Find where the given text appears and provide that cell's center as [x, y] coordinate. 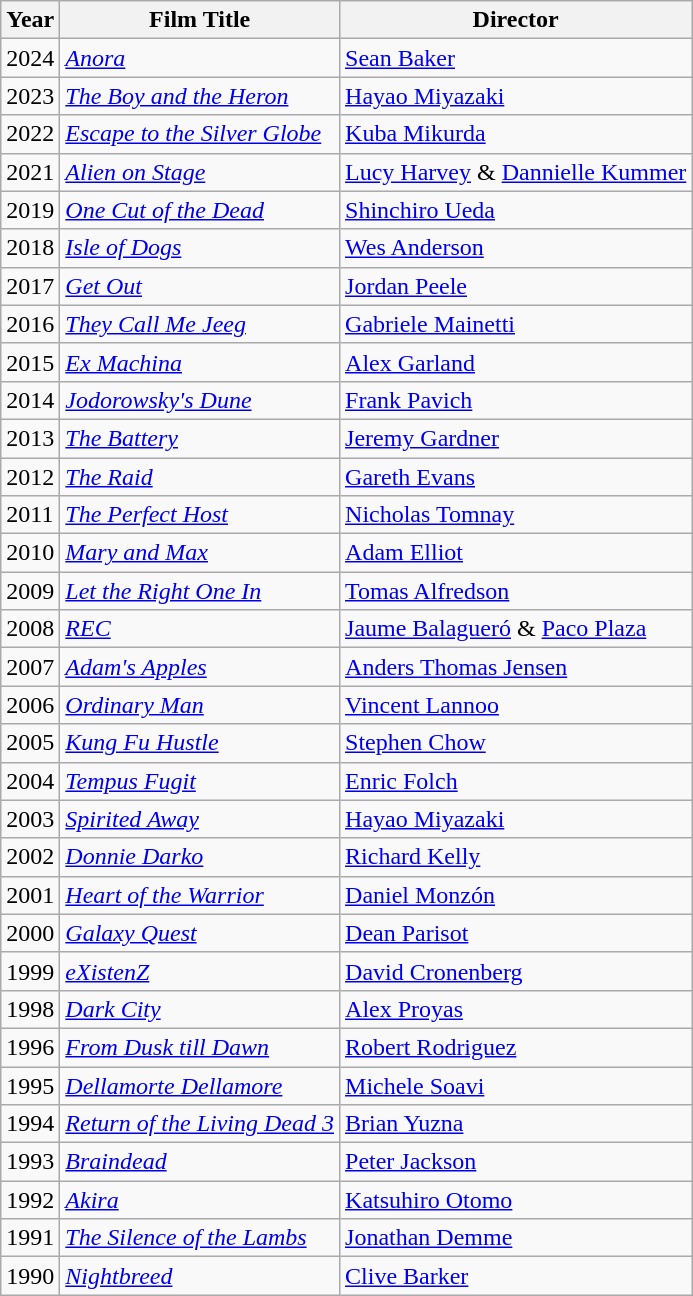
Alex Proyas [516, 1009]
Spirited Away [200, 819]
REC [200, 629]
1990 [30, 1276]
Daniel Monzón [516, 895]
Anders Thomas Jensen [516, 667]
Michele Soavi [516, 1085]
2007 [30, 667]
2004 [30, 781]
Tomas Alfredson [516, 591]
2008 [30, 629]
Adam Elliot [516, 553]
Shinchiro Ueda [516, 210]
Heart of the Warrior [200, 895]
Vincent Lannoo [516, 705]
1998 [30, 1009]
2021 [30, 172]
2001 [30, 895]
Tempus Fugit [200, 781]
Jodorowsky's Dune [200, 400]
Richard Kelly [516, 857]
2010 [30, 553]
The Boy and the Heron [200, 96]
1991 [30, 1238]
Wes Anderson [516, 248]
Nicholas Tomnay [516, 515]
1992 [30, 1200]
Dellamorte Dellamore [200, 1085]
Ex Machina [200, 362]
2000 [30, 933]
Adam's Apples [200, 667]
Anora [200, 58]
2012 [30, 477]
The Perfect Host [200, 515]
Mary and Max [200, 553]
Get Out [200, 286]
Return of the Living Dead 3 [200, 1124]
The Silence of the Lambs [200, 1238]
Lucy Harvey & Dannielle Kummer [516, 172]
2016 [30, 324]
2014 [30, 400]
Dean Parisot [516, 933]
Kung Fu Hustle [200, 743]
2011 [30, 515]
Director [516, 20]
2023 [30, 96]
Film Title [200, 20]
Jordan Peele [516, 286]
Kuba Mikurda [516, 134]
Jaume Balagueró & Paco Plaza [516, 629]
Akira [200, 1200]
Frank Pavich [516, 400]
Jonathan Demme [516, 1238]
Dark City [200, 1009]
Year [30, 20]
Stephen Chow [516, 743]
Braindead [200, 1162]
Donnie Darko [200, 857]
Galaxy Quest [200, 933]
Escape to the Silver Globe [200, 134]
2018 [30, 248]
The Battery [200, 438]
2013 [30, 438]
2006 [30, 705]
2003 [30, 819]
One Cut of the Dead [200, 210]
Peter Jackson [516, 1162]
1994 [30, 1124]
Nightbreed [200, 1276]
Clive Barker [516, 1276]
David Cronenberg [516, 971]
1995 [30, 1085]
Brian Yuzna [516, 1124]
Katsuhiro Otomo [516, 1200]
Isle of Dogs [200, 248]
2009 [30, 591]
Let the Right One In [200, 591]
Alex Garland [516, 362]
From Dusk till Dawn [200, 1047]
Enric Folch [516, 781]
2017 [30, 286]
2005 [30, 743]
1996 [30, 1047]
Jeremy Gardner [516, 438]
The Raid [200, 477]
2022 [30, 134]
Gabriele Mainetti [516, 324]
eXistenZ [200, 971]
2015 [30, 362]
Sean Baker [516, 58]
1993 [30, 1162]
They Call Me Jeeg [200, 324]
Robert Rodriguez [516, 1047]
Gareth Evans [516, 477]
2019 [30, 210]
2024 [30, 58]
1999 [30, 971]
Ordinary Man [200, 705]
2002 [30, 857]
Alien on Stage [200, 172]
